Output the (x, y) coordinate of the center of the cell containing the given text.  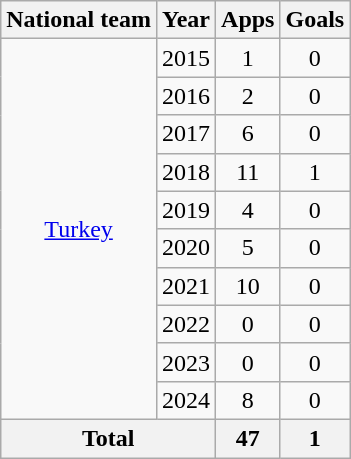
Total (108, 438)
5 (248, 248)
2021 (186, 286)
National team (79, 20)
2017 (186, 134)
2019 (186, 210)
2024 (186, 400)
Turkey (79, 230)
11 (248, 172)
2015 (186, 58)
2016 (186, 96)
2 (248, 96)
Goals (315, 20)
2018 (186, 172)
Year (186, 20)
10 (248, 286)
47 (248, 438)
2023 (186, 362)
Apps (248, 20)
2022 (186, 324)
2020 (186, 248)
4 (248, 210)
6 (248, 134)
8 (248, 400)
